Scan for the cell matching the given text and deliver its [X, Y] coordinate at center. 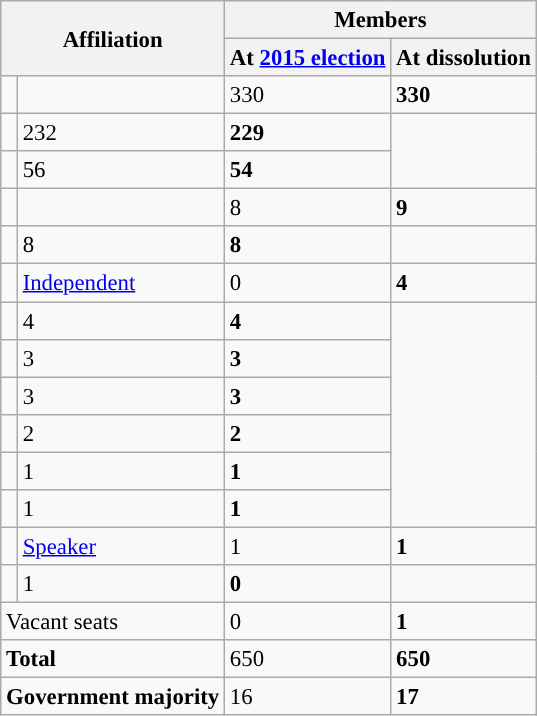
Affiliation [113, 38]
At dissolution [464, 58]
Government majority [113, 697]
9 [464, 208]
56 [120, 170]
At 2015 election [308, 58]
Total [113, 659]
16 [308, 697]
Vacant seats [113, 621]
232 [120, 133]
Speaker [120, 546]
54 [308, 170]
Independent [120, 283]
229 [308, 133]
Members [381, 20]
17 [464, 697]
